Pinpoint the cell where the given text exists, returning its (x, y) midpoint coordinate. 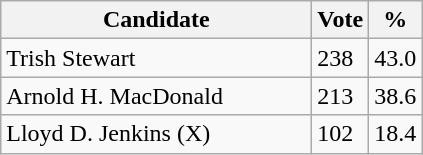
18.4 (396, 134)
% (396, 20)
Candidate (156, 20)
Vote (340, 20)
38.6 (396, 96)
Arnold H. MacDonald (156, 96)
Trish Stewart (156, 58)
102 (340, 134)
213 (340, 96)
238 (340, 58)
Lloyd D. Jenkins (X) (156, 134)
43.0 (396, 58)
